Provide the (X, Y) coordinate of the cell's center where the given text is located.  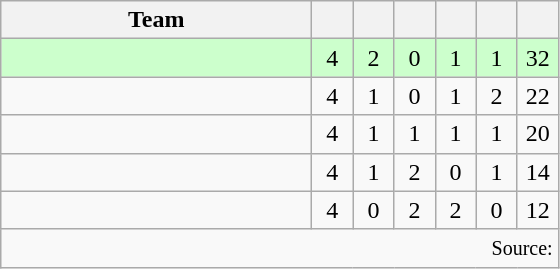
12 (538, 210)
22 (538, 96)
Source: (280, 248)
Team (156, 20)
20 (538, 134)
14 (538, 172)
32 (538, 58)
